Return the (X, Y) coordinate for the center point of the cell that contains the specified text.  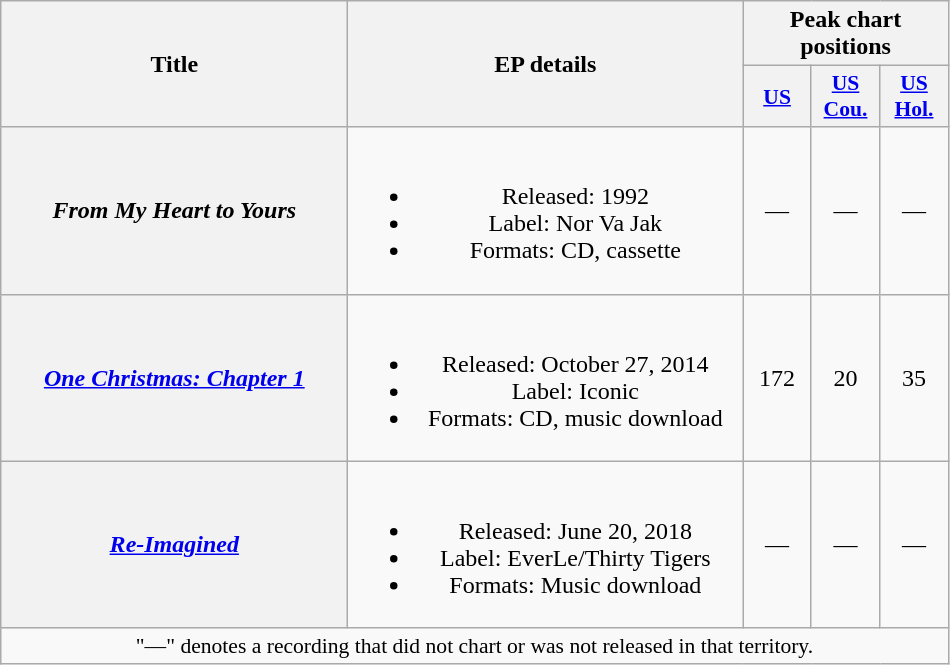
One Christmas: Chapter 1 (174, 378)
Peak chartpositions (846, 34)
Released: 1992Label: Nor Va JakFormats: CD, cassette (546, 210)
USHol. (914, 96)
20 (845, 378)
Released: October 27, 2014Label: IconicFormats: CD, music download (546, 378)
From My Heart to Yours (174, 210)
US (777, 96)
"—" denotes a recording that did not chart or was not released in that territory. (474, 646)
35 (914, 378)
EP details (546, 64)
Title (174, 64)
USCou. (845, 96)
Re-Imagined (174, 544)
Released: June 20, 2018Label: EverLe/Thirty TigersFormats: Music download (546, 544)
172 (777, 378)
